Provide the [x, y] coordinate of the cell's center where the given text is located.  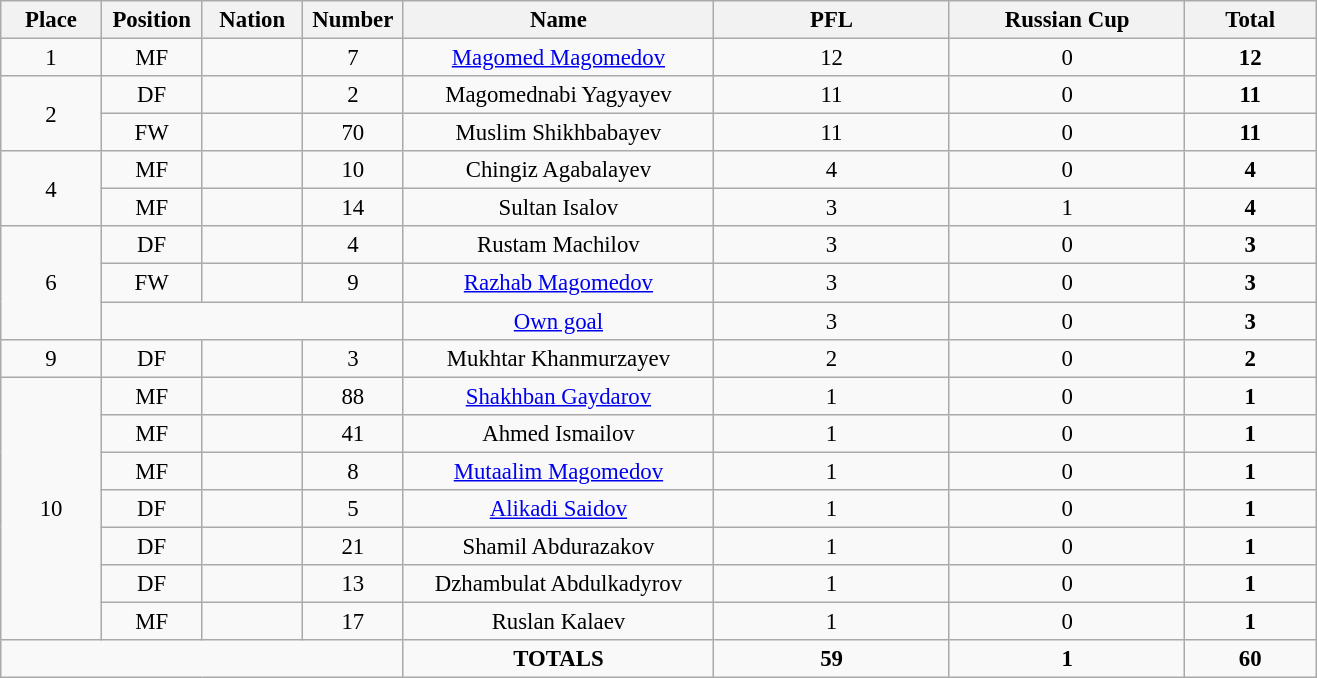
Own goal [558, 321]
88 [354, 396]
Dzhambulat Abdulkadyrov [558, 584]
Ahmed Ismailov [558, 433]
Muslim Shikhbabayev [558, 133]
8 [354, 471]
7 [354, 58]
13 [354, 584]
59 [832, 659]
Number [354, 20]
21 [354, 546]
5 [354, 509]
Mutaalim Magomedov [558, 471]
Total [1250, 20]
Alikadi Saidov [558, 509]
Place [52, 20]
17 [354, 621]
Russian Cup [1067, 20]
Shamil Abdurazakov [558, 546]
6 [52, 282]
TOTALS [558, 659]
14 [354, 208]
Magomed Magomedov [558, 58]
70 [354, 133]
Ruslan Kalaev [558, 621]
Name [558, 20]
60 [1250, 659]
41 [354, 433]
PFL [832, 20]
Shakhban Gaydarov [558, 396]
Sultan Isalov [558, 208]
Chingiz Agabalayev [558, 170]
Razhab Magomedov [558, 283]
Magomednabi Yagyayev [558, 95]
Nation [252, 20]
Rustam Machilov [558, 245]
Position [152, 20]
Mukhtar Khanmurzayev [558, 358]
